From the cell containing the given text, extract its center point as [X, Y] coordinate. 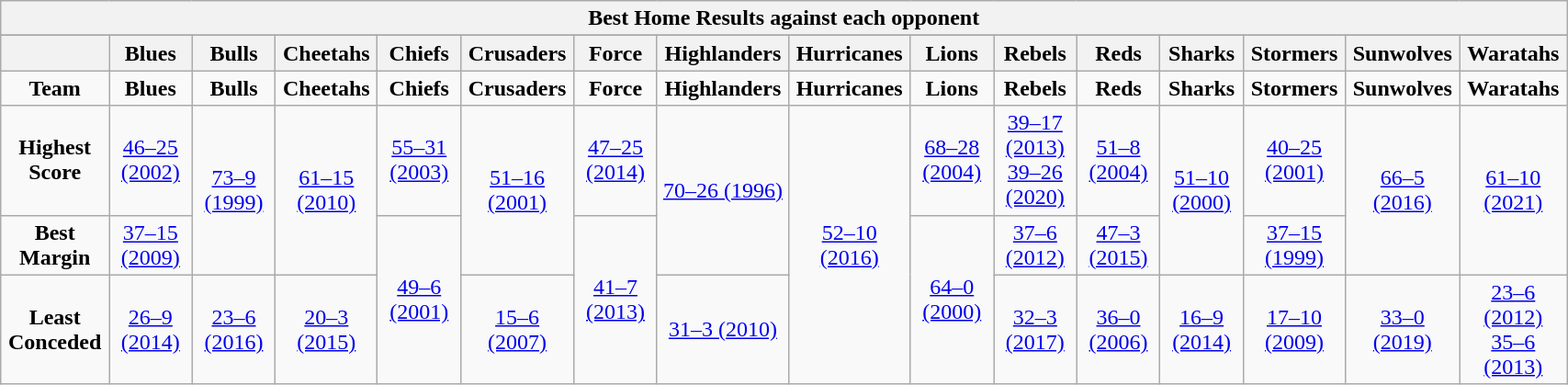
55–31 (2003) [419, 160]
41–7 (2013) [615, 300]
15–6 (2007) [518, 329]
37–15 (2009) [151, 244]
31–3 (2010) [722, 329]
20–3 (2015) [327, 329]
Highest Score [55, 160]
16–9 (2014) [1201, 329]
70–26 (1996) [722, 190]
37–6 (2012) [1036, 244]
66–5 (2016) [1403, 190]
17–10 (2009) [1293, 329]
47–3 (2015) [1119, 244]
51–10 (2000) [1201, 190]
52–10 (2016) [849, 244]
46–25 (2002) [151, 160]
64–0 (2000) [952, 300]
37–15 (1999) [1293, 244]
49–6 (2001) [419, 300]
36–0 (2006) [1119, 329]
51–8 (2004) [1119, 160]
47–25 (2014) [615, 160]
Best Home Results against each opponent [784, 18]
33–0 (2019) [1403, 329]
Least Conceded [55, 329]
73–9 (1999) [233, 190]
Team [55, 88]
39–17 (2013) 39–26 (2020) [1036, 160]
Best Margin [55, 244]
61–15 (2010) [327, 190]
23–6 (2016) [233, 329]
68–28 (2004) [952, 160]
32–3 (2017) [1036, 329]
40–25 (2001) [1293, 160]
61–10 (2021) [1514, 190]
51–16 (2001) [518, 190]
23–6 (2012) 35–6 (2013) [1514, 329]
26–9 (2014) [151, 329]
